Output the [X, Y] coordinate of the center of the cell containing the given text.  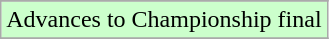
Advances to Championship final [164, 20]
